Detect which cell encompasses the target text, then output its [x, y] center coordinate. 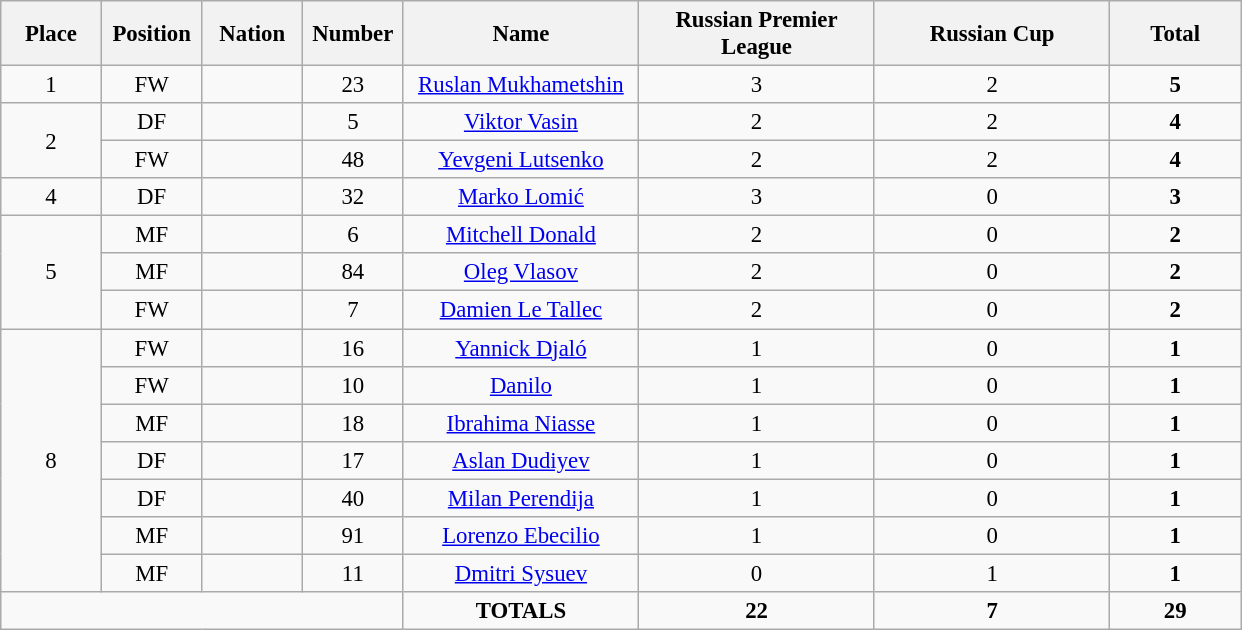
8 [52, 460]
Oleg Vlasov [521, 273]
TOTALS [521, 611]
Dmitri Sysuev [521, 573]
11 [354, 573]
Ibrahima Niasse [521, 423]
Yevgeni Lutsenko [521, 160]
18 [354, 423]
84 [354, 273]
91 [354, 536]
Nation [252, 34]
Danilo [521, 385]
22 [757, 611]
17 [354, 460]
32 [354, 197]
40 [354, 498]
Mitchell Donald [521, 235]
Yannick Djaló [521, 348]
Milan Perendija [521, 498]
Russian Premier League [757, 34]
48 [354, 160]
Lorenzo Ebecilio [521, 536]
Marko Lomić [521, 197]
Viktor Vasin [521, 122]
Total [1176, 34]
Russian Cup [992, 34]
Damien Le Tallec [521, 310]
Position [152, 34]
Ruslan Mukhametshin [521, 85]
29 [1176, 611]
Place [52, 34]
Number [354, 34]
10 [354, 385]
23 [354, 85]
Name [521, 34]
Aslan Dudiyev [521, 460]
16 [354, 348]
6 [354, 235]
